Return the (X, Y) coordinate for the center point of the cell that contains the specified text.  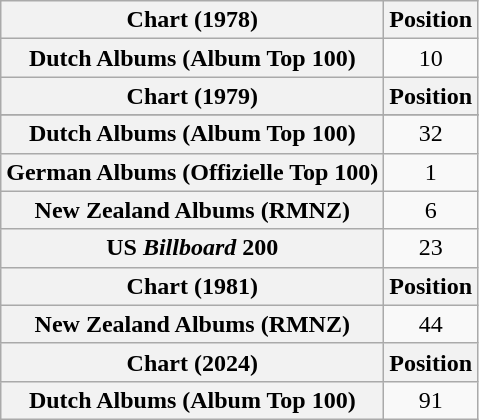
91 (431, 400)
6 (431, 210)
Chart (2024) (192, 362)
10 (431, 58)
44 (431, 324)
23 (431, 248)
32 (431, 134)
US Billboard 200 (192, 248)
German Albums (Offizielle Top 100) (192, 172)
1 (431, 172)
Chart (1981) (192, 286)
Chart (1979) (192, 96)
Chart (1978) (192, 20)
